Capture the cell that displays the provided text and extract its (x, y) central coordinate. 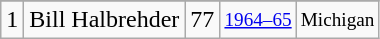
1 (12, 20)
1964–65 (258, 20)
77 (202, 20)
Michigan (338, 20)
Bill Halbrehder (104, 20)
